Find where the given text appears and provide that cell's center as (x, y) coordinate. 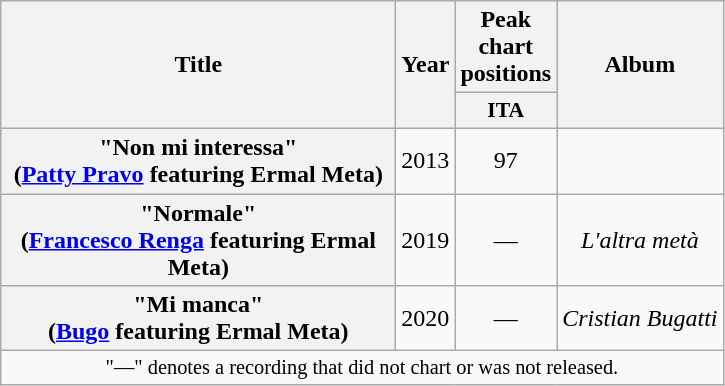
ITA (506, 111)
"Non mi interessa"(Patty Pravo featuring Ermal Meta) (198, 160)
2020 (426, 318)
"—" denotes a recording that did not chart or was not released. (362, 368)
Album (640, 65)
Cristian Bugatti (640, 318)
97 (506, 160)
2019 (426, 240)
"Normale"(Francesco Renga featuring Ermal Meta) (198, 240)
Peak chart positions (506, 47)
Year (426, 65)
"Mi manca"(Bugo featuring Ermal Meta) (198, 318)
2013 (426, 160)
L'altra metà (640, 240)
Title (198, 65)
